Pinpoint the cell where the given text exists, returning its [X, Y] midpoint coordinate. 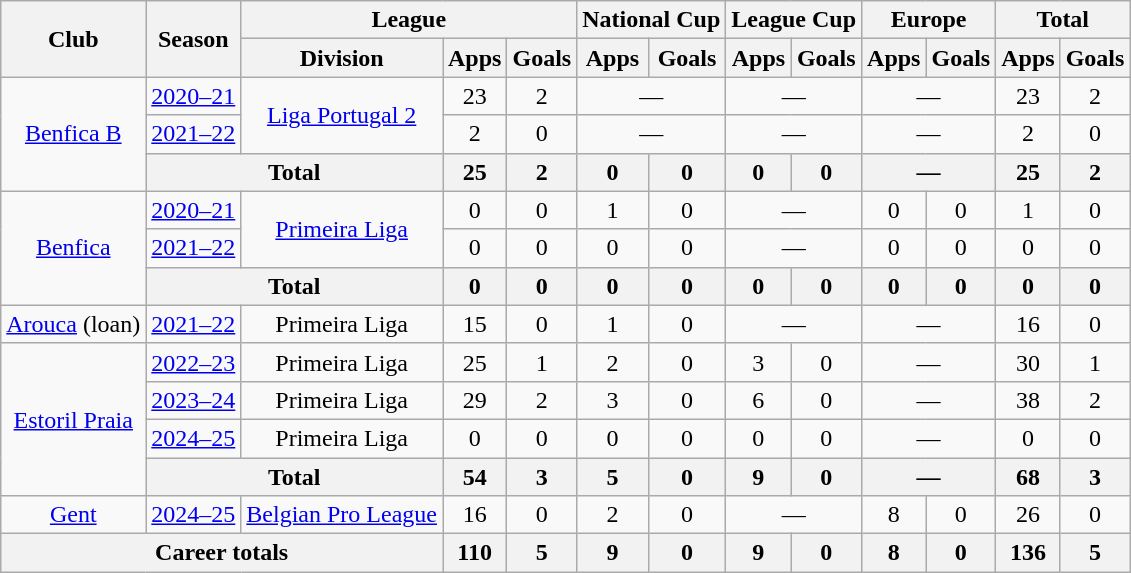
30 [1028, 362]
6 [758, 400]
136 [1028, 553]
15 [474, 324]
110 [474, 553]
2023–24 [194, 400]
68 [1028, 477]
38 [1028, 400]
29 [474, 400]
Club [74, 39]
National Cup [652, 20]
Europe [929, 20]
Benfica B [74, 134]
Liga Portugal 2 [342, 115]
League [409, 20]
Gent [74, 515]
26 [1028, 515]
54 [474, 477]
League Cup [794, 20]
2022–23 [194, 362]
Season [194, 39]
Estoril Praia [74, 419]
Career totals [222, 553]
Belgian Pro League [342, 515]
Benfica [74, 248]
Arouca (loan) [74, 324]
Division [342, 58]
